Detect which cell encompasses the target text, then output its (X, Y) center coordinate. 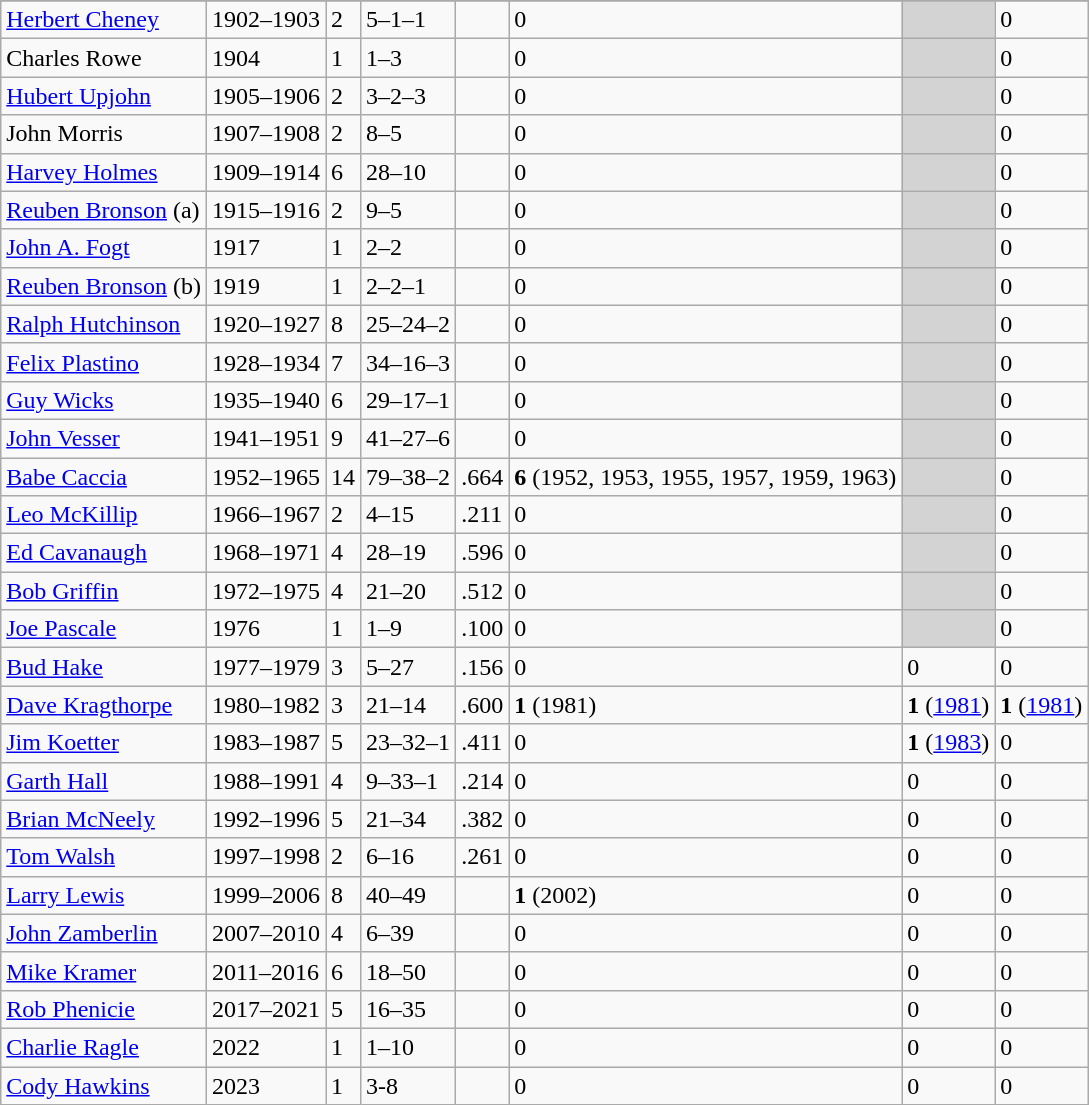
Bob Griffin (104, 591)
9 (344, 438)
.411 (482, 743)
2–2–1 (408, 286)
Babe Caccia (104, 477)
Mike Kramer (104, 971)
29–17–1 (408, 400)
1972–1975 (266, 591)
Ed Cavanaugh (104, 553)
Brian McNeely (104, 819)
1977–1979 (266, 667)
1 (2002) (706, 895)
Reuben Bronson (a) (104, 210)
28–10 (408, 172)
5–1–1 (408, 20)
9–5 (408, 210)
1915–1916 (266, 210)
.512 (482, 591)
2017–2021 (266, 1009)
1992–1996 (266, 819)
1999–2006 (266, 895)
John Morris (104, 134)
1920–1927 (266, 324)
16–35 (408, 1009)
Felix Plastino (104, 362)
Joe Pascale (104, 629)
23–32–1 (408, 743)
.100 (482, 629)
79–38–2 (408, 477)
14 (344, 477)
Guy Wicks (104, 400)
21–34 (408, 819)
.664 (482, 477)
Rob Phenicie (104, 1009)
2007–2010 (266, 933)
Tom Walsh (104, 857)
1919 (266, 286)
Ralph Hutchinson (104, 324)
2011–2016 (266, 971)
.596 (482, 553)
2022 (266, 1047)
1988–1991 (266, 781)
Reuben Bronson (b) (104, 286)
1 (1983) (948, 743)
6–16 (408, 857)
1976 (266, 629)
.600 (482, 705)
3-8 (408, 1085)
Jim Koetter (104, 743)
2023 (266, 1085)
.156 (482, 667)
.211 (482, 515)
1917 (266, 248)
21–20 (408, 591)
1905–1906 (266, 96)
6 (1952, 1953, 1955, 1957, 1959, 1963) (706, 477)
1928–1934 (266, 362)
.261 (482, 857)
1983–1987 (266, 743)
1–3 (408, 58)
28–19 (408, 553)
1952–1965 (266, 477)
1–10 (408, 1047)
21–14 (408, 705)
Bud Hake (104, 667)
Herbert Cheney (104, 20)
34–16–3 (408, 362)
6–39 (408, 933)
Charles Rowe (104, 58)
2–2 (408, 248)
1941–1951 (266, 438)
Cody Hawkins (104, 1085)
.382 (482, 819)
41–27–6 (408, 438)
Dave Kragthorpe (104, 705)
3–2–3 (408, 96)
.214 (482, 781)
Garth Hall (104, 781)
1966–1967 (266, 515)
1902–1903 (266, 20)
1997–1998 (266, 857)
8–5 (408, 134)
18–50 (408, 971)
4–15 (408, 515)
John A. Fogt (104, 248)
1968–1971 (266, 553)
1907–1908 (266, 134)
1935–1940 (266, 400)
25–24–2 (408, 324)
John Vesser (104, 438)
Larry Lewis (104, 895)
1980–1982 (266, 705)
1–9 (408, 629)
7 (344, 362)
Leo McKillip (104, 515)
40–49 (408, 895)
1904 (266, 58)
5–27 (408, 667)
John Zamberlin (104, 933)
9–33–1 (408, 781)
Charlie Ragle (104, 1047)
Hubert Upjohn (104, 96)
1909–1914 (266, 172)
Harvey Holmes (104, 172)
